Capture the cell that displays the provided text and extract its [x, y] central coordinate. 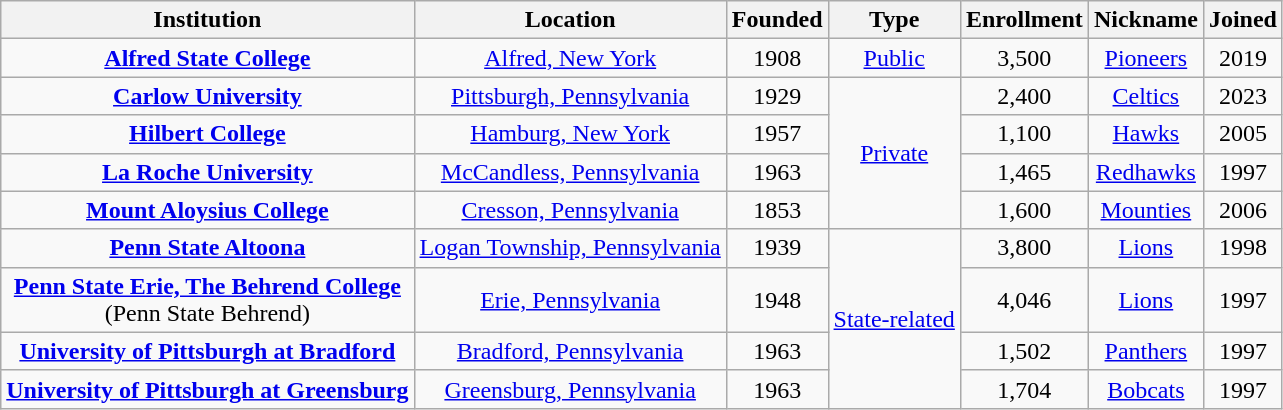
1,704 [1024, 389]
Location [570, 20]
Panthers [1146, 351]
Private [894, 153]
Bradford, Pennsylvania [570, 351]
1,600 [1024, 210]
University of Pittsburgh at Bradford [208, 351]
Cresson, Pennsylvania [570, 210]
Type [894, 20]
State-related [894, 318]
1998 [1242, 248]
1948 [777, 300]
2023 [1242, 96]
Pittsburgh, Pennsylvania [570, 96]
Founded [777, 20]
Logan Township, Pennsylvania [570, 248]
Bobcats [1146, 389]
Alfred State College [208, 58]
Mounties [1146, 210]
Alfred, New York [570, 58]
1908 [777, 58]
Institution [208, 20]
4,046 [1024, 300]
University of Pittsburgh at Greensburg [208, 389]
Public [894, 58]
Pioneers [1146, 58]
3,500 [1024, 58]
1,465 [1024, 172]
2,400 [1024, 96]
2006 [1242, 210]
Joined [1242, 20]
La Roche University [208, 172]
Mount Aloysius College [208, 210]
1,100 [1024, 134]
Celtics [1146, 96]
Nickname [1146, 20]
Hawks [1146, 134]
3,800 [1024, 248]
1853 [777, 210]
2005 [1242, 134]
1939 [777, 248]
Penn State Altoona [208, 248]
McCandless, Pennsylvania [570, 172]
Hamburg, New York [570, 134]
Greensburg, Pennsylvania [570, 389]
1957 [777, 134]
Erie, Pennsylvania [570, 300]
Hilbert College [208, 134]
1929 [777, 96]
Enrollment [1024, 20]
Penn State Erie, The Behrend College(Penn State Behrend) [208, 300]
1,502 [1024, 351]
2019 [1242, 58]
Carlow University [208, 96]
Redhawks [1146, 172]
